Pinpoint the cell where the given text exists, returning its (x, y) midpoint coordinate. 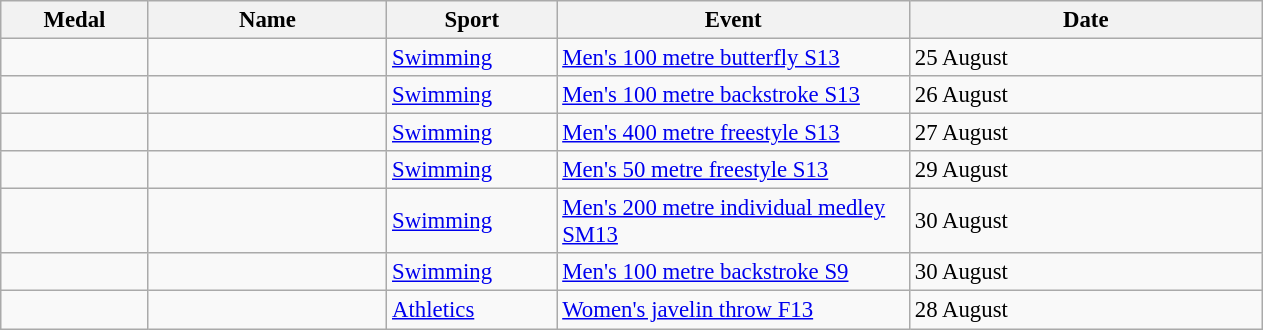
Men's 200 metre individual medley SM13 (734, 222)
Sport (472, 20)
Men's 400 metre freestyle S13 (734, 133)
28 August (1086, 310)
Athletics (472, 310)
Men's 50 metre freestyle S13 (734, 170)
Men's 100 metre butterfly S13 (734, 58)
25 August (1086, 58)
Men's 100 metre backstroke S9 (734, 273)
Date (1086, 20)
Men's 100 metre backstroke S13 (734, 95)
26 August (1086, 95)
Women's javelin throw F13 (734, 310)
27 August (1086, 133)
29 August (1086, 170)
Name (268, 20)
Medal (74, 20)
Event (734, 20)
